From the cell containing the given text, extract its center point as [x, y] coordinate. 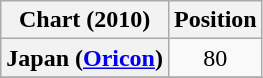
80 [215, 58]
Position [215, 20]
Chart (2010) [85, 20]
Japan (Oricon) [85, 58]
